Extract the [X, Y] coordinate from the center of the cell holding the provided text.  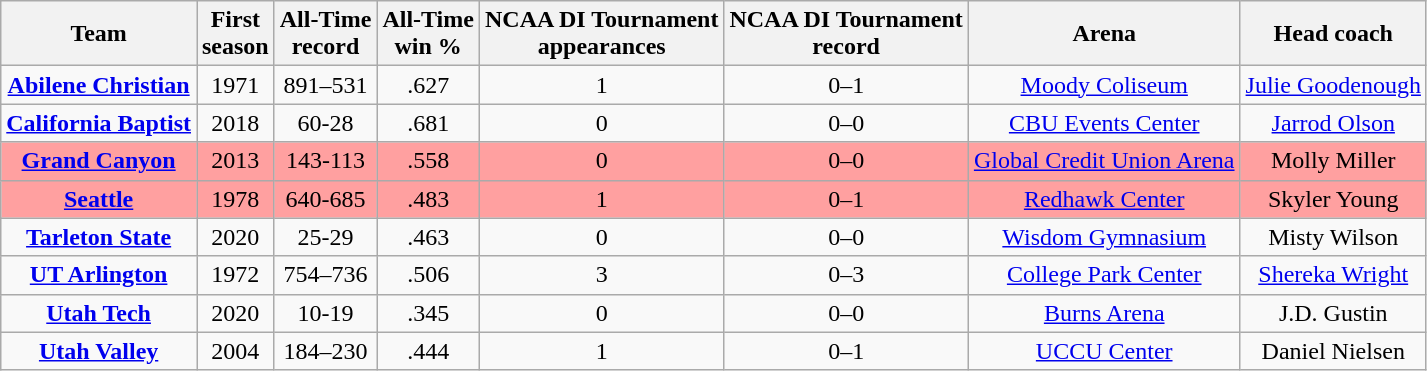
.627 [428, 85]
Head coach [1333, 34]
2018 [235, 123]
Molly Miller [1333, 161]
CBU Events Center [1104, 123]
25-29 [326, 237]
Arena [1104, 34]
.558 [428, 161]
891–531 [326, 85]
All-Timewin % [428, 34]
1971 [235, 85]
Abilene Christian [99, 85]
UT Arlington [99, 275]
Moody Coliseum [1104, 85]
J.D. Gustin [1333, 313]
Utah Tech [99, 313]
Wisdom Gymnasium [1104, 237]
10-19 [326, 313]
2004 [235, 351]
Shereka Wright [1333, 275]
Misty Wilson [1333, 237]
Utah Valley [99, 351]
.345 [428, 313]
California Baptist [99, 123]
60-28 [326, 123]
1978 [235, 199]
NCAA DI Tournamentappearances [601, 34]
Julie Goodenough [1333, 85]
UCCU Center [1104, 351]
All-Timerecord [326, 34]
Tarleton State [99, 237]
Seattle [99, 199]
184–230 [326, 351]
Jarrod Olson [1333, 123]
1972 [235, 275]
.506 [428, 275]
Burns Arena [1104, 313]
Redhawk Center [1104, 199]
143-113 [326, 161]
0–3 [846, 275]
754–736 [326, 275]
.463 [428, 237]
2013 [235, 161]
Grand Canyon [99, 161]
NCAA DI Tournamentrecord [846, 34]
.483 [428, 199]
3 [601, 275]
.444 [428, 351]
Firstseason [235, 34]
Daniel Nielsen [1333, 351]
Team [99, 34]
.681 [428, 123]
College Park Center [1104, 275]
Skyler Young [1333, 199]
Global Credit Union Arena [1104, 161]
640-685 [326, 199]
